Provide the (X, Y) coordinate of the cell's center where the given text is located.  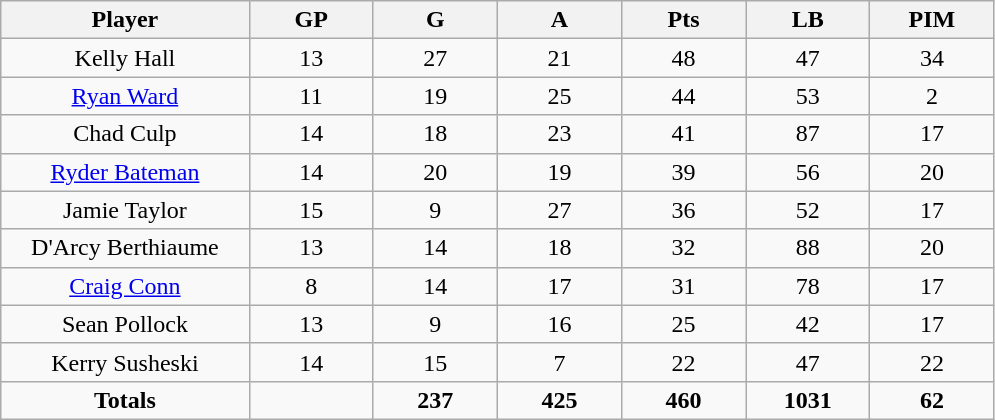
21 (559, 58)
56 (808, 172)
39 (684, 172)
44 (684, 96)
Totals (125, 400)
16 (559, 324)
1031 (808, 400)
PIM (932, 20)
Chad Culp (125, 134)
8 (311, 286)
52 (808, 210)
Ryder Bateman (125, 172)
460 (684, 400)
87 (808, 134)
Ryan Ward (125, 96)
Player (125, 20)
7 (559, 362)
42 (808, 324)
Kelly Hall (125, 58)
G (435, 20)
2 (932, 96)
LB (808, 20)
11 (311, 96)
237 (435, 400)
41 (684, 134)
34 (932, 58)
78 (808, 286)
D'Arcy Berthiaume (125, 248)
A (559, 20)
32 (684, 248)
Sean Pollock (125, 324)
Jamie Taylor (125, 210)
48 (684, 58)
88 (808, 248)
23 (559, 134)
Pts (684, 20)
31 (684, 286)
53 (808, 96)
GP (311, 20)
Kerry Susheski (125, 362)
36 (684, 210)
425 (559, 400)
Craig Conn (125, 286)
62 (932, 400)
